Pinpoint the cell where the given text exists, returning its [x, y] midpoint coordinate. 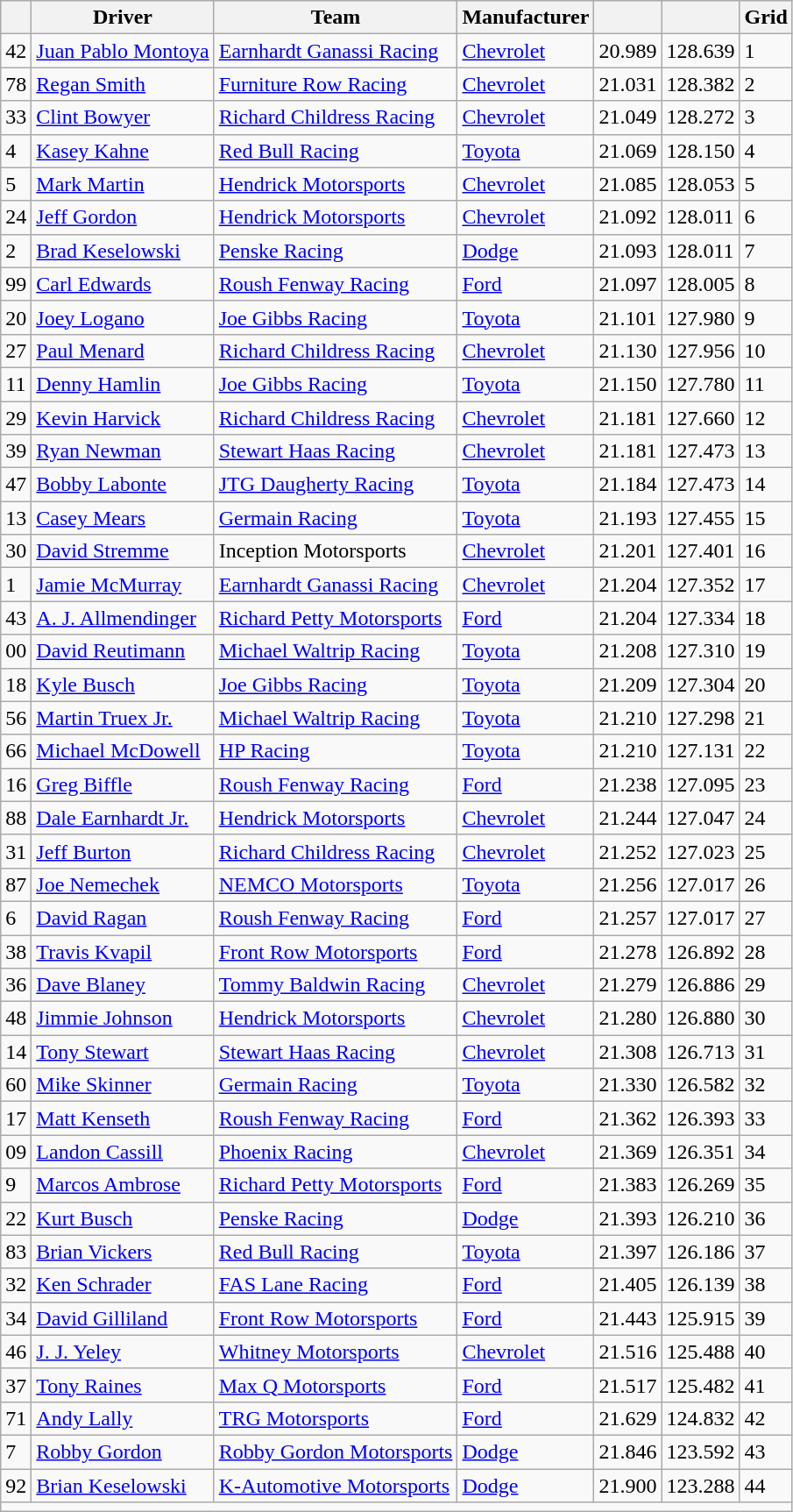
A. J. Allmendinger [123, 618]
127.455 [701, 518]
Regan Smith [123, 84]
127.334 [701, 618]
Robby Gordon [123, 1452]
35 [766, 1185]
Robby Gordon Motorsports [336, 1452]
56 [16, 718]
126.880 [701, 1019]
26 [766, 884]
92 [16, 1486]
126.210 [701, 1218]
HP Racing [336, 751]
Joey Logano [123, 317]
127.401 [701, 551]
127.780 [701, 384]
21.208 [627, 651]
60 [16, 1085]
Driver [123, 18]
Max Q Motorsports [336, 1385]
78 [16, 84]
21.278 [627, 951]
David Reutimann [123, 651]
46 [16, 1352]
Paul Menard [123, 351]
Martin Truex Jr. [123, 718]
21.101 [627, 317]
Juan Pablo Montoya [123, 51]
Phoenix Racing [336, 1152]
21.362 [627, 1118]
127.352 [701, 585]
FAS Lane Racing [336, 1285]
Tony Stewart [123, 1052]
Bobby Labonte [123, 485]
127.660 [701, 418]
126.186 [701, 1252]
48 [16, 1019]
Jeff Gordon [123, 217]
126.351 [701, 1152]
21.397 [627, 1252]
126.269 [701, 1185]
Team [336, 18]
127.310 [701, 651]
123.592 [701, 1452]
David Ragan [123, 918]
124.832 [701, 1418]
127.956 [701, 351]
NEMCO Motorsports [336, 884]
21.900 [627, 1486]
21.405 [627, 1285]
128.053 [701, 184]
87 [16, 884]
21.846 [627, 1452]
Jeff Burton [123, 851]
23 [766, 784]
21.092 [627, 217]
Kevin Harvick [123, 418]
88 [16, 818]
Andy Lally [123, 1418]
David Stremme [123, 551]
21.252 [627, 851]
12 [766, 418]
127.095 [701, 784]
44 [766, 1486]
21.150 [627, 384]
Landon Cassill [123, 1152]
21.209 [627, 685]
21.049 [627, 117]
127.023 [701, 851]
Dale Earnhardt Jr. [123, 818]
21.257 [627, 918]
21.330 [627, 1085]
126.139 [701, 1285]
99 [16, 284]
21.369 [627, 1152]
Dave Blaney [123, 985]
Tony Raines [123, 1385]
21.308 [627, 1052]
21.244 [627, 818]
K-Automotive Motorsports [336, 1486]
8 [766, 284]
19 [766, 651]
21.517 [627, 1385]
125.915 [701, 1318]
Carl Edwards [123, 284]
128.150 [701, 151]
125.488 [701, 1352]
127.047 [701, 818]
127.304 [701, 685]
Mike Skinner [123, 1085]
Manufacturer [526, 18]
21.443 [627, 1318]
Kurt Busch [123, 1218]
21.130 [627, 351]
71 [16, 1418]
40 [766, 1352]
128.005 [701, 284]
21.097 [627, 284]
09 [16, 1152]
21.238 [627, 784]
128.639 [701, 51]
21.184 [627, 485]
Brad Keselowski [123, 251]
41 [766, 1385]
Travis Kvapil [123, 951]
10 [766, 351]
Marcos Ambrose [123, 1185]
Michael McDowell [123, 751]
21.279 [627, 985]
TRG Motorsports [336, 1418]
Brian Keselowski [123, 1486]
21.393 [627, 1218]
Grid [766, 18]
Mark Martin [123, 184]
47 [16, 485]
JTG Daugherty Racing [336, 485]
Casey Mears [123, 518]
21.280 [627, 1019]
83 [16, 1252]
Joe Nemechek [123, 884]
Ryan Newman [123, 451]
21.629 [627, 1418]
Greg Biffle [123, 784]
21.383 [627, 1185]
28 [766, 951]
126.886 [701, 985]
Jamie McMurray [123, 585]
Ken Schrader [123, 1285]
Denny Hamlin [123, 384]
21.085 [627, 184]
21.093 [627, 251]
128.382 [701, 84]
21.069 [627, 151]
Tommy Baldwin Racing [336, 985]
123.288 [701, 1486]
126.713 [701, 1052]
21.193 [627, 518]
Brian Vickers [123, 1252]
127.298 [701, 718]
Matt Kenseth [123, 1118]
Kyle Busch [123, 685]
127.980 [701, 317]
21 [766, 718]
126.892 [701, 951]
20.989 [627, 51]
126.582 [701, 1085]
21.031 [627, 84]
66 [16, 751]
21.516 [627, 1352]
125.482 [701, 1385]
J. J. Yeley [123, 1352]
David Gilliland [123, 1318]
127.131 [701, 751]
21.256 [627, 884]
126.393 [701, 1118]
25 [766, 851]
Jimmie Johnson [123, 1019]
3 [766, 117]
Kasey Kahne [123, 151]
21.201 [627, 551]
15 [766, 518]
Whitney Motorsports [336, 1352]
128.272 [701, 117]
Furniture Row Racing [336, 84]
00 [16, 651]
Clint Bowyer [123, 117]
Inception Motorsports [336, 551]
